Pinpoint the cell where the given text exists, returning its (x, y) midpoint coordinate. 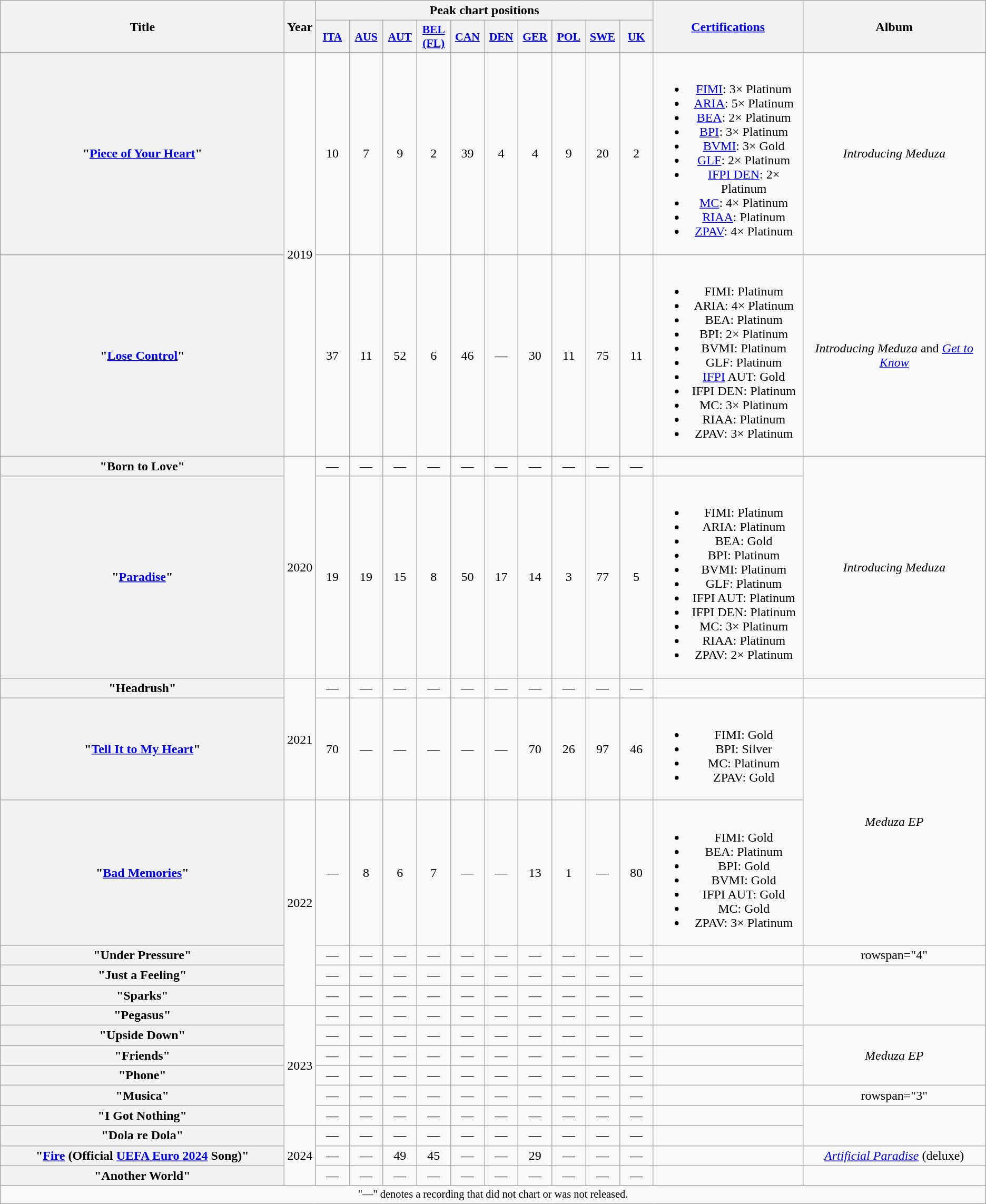
"Just a Feeling" (142, 975)
2023 (300, 1065)
SWE (603, 37)
AUS (366, 37)
ITA (332, 37)
"Under Pressure" (142, 955)
"Friends" (142, 1055)
"Paradise" (142, 577)
20 (603, 154)
30 (535, 355)
14 (535, 577)
2024 (300, 1156)
POL (569, 37)
10 (332, 154)
Certifications (728, 26)
AUT (400, 37)
"Born to Love" (142, 466)
52 (400, 355)
80 (636, 872)
13 (535, 872)
75 (603, 355)
"Headrush" (142, 688)
45 (433, 1156)
26 (569, 749)
29 (535, 1156)
2021 (300, 739)
"Upside Down" (142, 1035)
"Another World" (142, 1176)
17 (501, 577)
"Tell It to My Heart" (142, 749)
49 (400, 1156)
"Musica" (142, 1096)
FIMI: GoldBPI: SilverMC: PlatinumZPAV: Gold (728, 749)
37 (332, 355)
1 (569, 872)
50 (467, 577)
"—" denotes a recording that did not chart or was not released. (493, 1195)
"Fire (Official UEFA Euro 2024 Song)" (142, 1156)
"Dola re Dola" (142, 1136)
BEL (FL) (433, 37)
97 (603, 749)
2022 (300, 903)
CAN (467, 37)
"Lose Control" (142, 355)
2019 (300, 254)
UK (636, 37)
2020 (300, 567)
"Pegasus" (142, 1015)
GER (535, 37)
39 (467, 154)
5 (636, 577)
Year (300, 26)
FIMI: GoldBEA: PlatinumBPI: GoldBVMI: GoldIFPI AUT: GoldMC: GoldZPAV: 3× Platinum (728, 872)
77 (603, 577)
"Piece of Your Heart" (142, 154)
"Phone" (142, 1075)
rowspan="3" (894, 1096)
Album (894, 26)
"Bad Memories" (142, 872)
Peak chart positions (485, 11)
Introducing Meduza and Get to Know (894, 355)
"I Got Nothing" (142, 1116)
rowspan="4" (894, 955)
Artificial Paradise (deluxe) (894, 1156)
Title (142, 26)
DEN (501, 37)
3 (569, 577)
15 (400, 577)
"Sparks" (142, 995)
